Determine the [X, Y] coordinate at the center of the cell enclosing the given text.  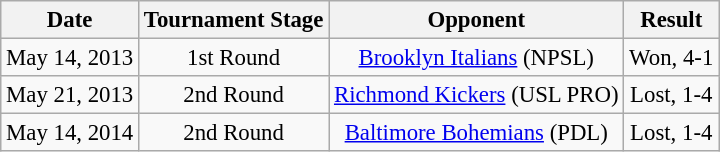
May 14, 2014 [70, 133]
Opponent [476, 20]
1st Round [234, 58]
Tournament Stage [234, 20]
Richmond Kickers (USL PRO) [476, 95]
Won, 4-1 [672, 58]
May 21, 2013 [70, 95]
Date [70, 20]
Baltimore Bohemians (PDL) [476, 133]
Brooklyn Italians (NPSL) [476, 58]
Result [672, 20]
May 14, 2013 [70, 58]
